Scan for the cell matching the given text and deliver its [x, y] coordinate at center. 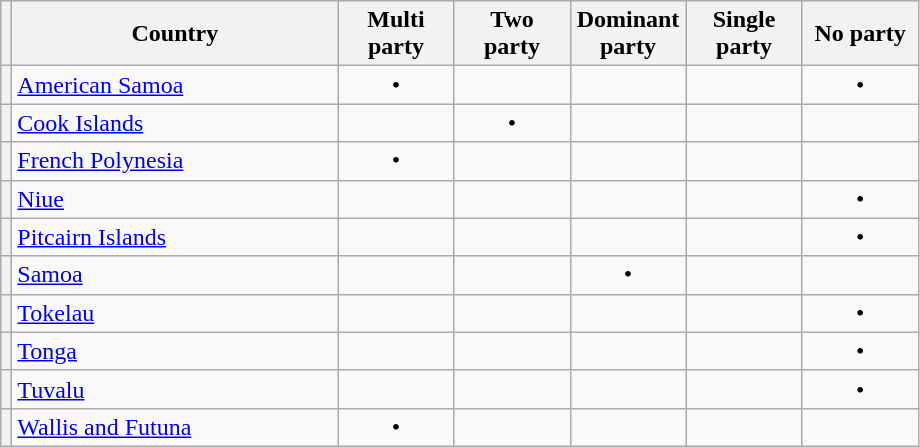
Pitcairn Islands [175, 237]
Multi party [396, 34]
Wallis and Futuna [175, 427]
Single party [744, 34]
No party [860, 34]
Niue [175, 199]
French Polynesia [175, 161]
Dominant party [628, 34]
Country [175, 34]
Tokelau [175, 313]
Cook Islands [175, 123]
Tonga [175, 351]
Tuvalu [175, 389]
Samoa [175, 275]
Two party [512, 34]
American Samoa [175, 85]
